Return (x, y) of the center of cell containing provided text 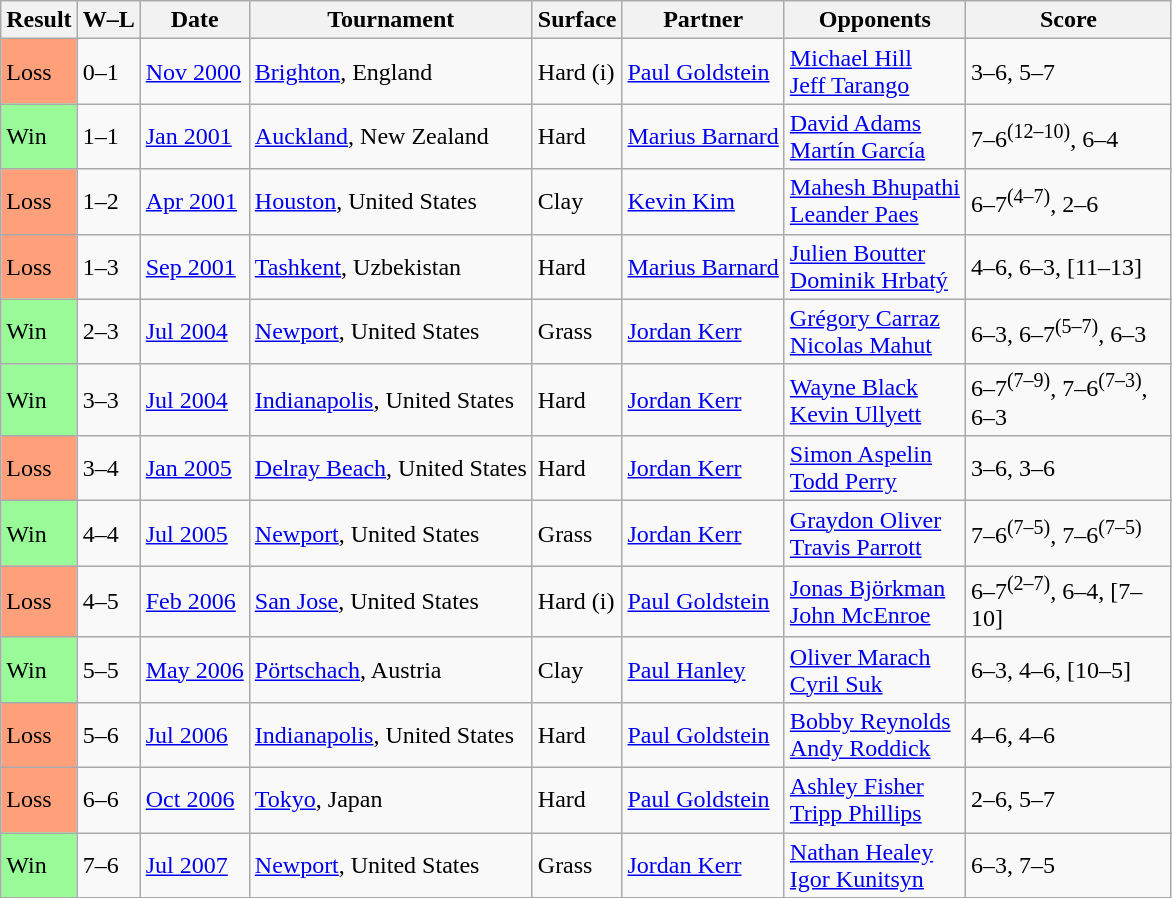
Oliver Marach Cyril Suk (874, 670)
Jul 2006 (194, 734)
Partner (703, 20)
7–6(12–10), 6–4 (1068, 136)
1–3 (108, 266)
Tashkent, Uzbekistan (390, 266)
3–3 (108, 400)
Houston, United States (390, 202)
1–1 (108, 136)
1–2 (108, 202)
Tokyo, Japan (390, 800)
Jul 2005 (194, 534)
Nov 2000 (194, 72)
6–7(4–7), 2–6 (1068, 202)
Surface (577, 20)
4–6, 6–3, [11–13] (1068, 266)
Jan 2005 (194, 468)
Jul 2007 (194, 866)
May 2006 (194, 670)
Ashley Fisher Tripp Phillips (874, 800)
Delray Beach, United States (390, 468)
Score (1068, 20)
7–6(7–5), 7–6(7–5) (1068, 534)
6–3, 6–7(5–7), 6–3 (1068, 332)
Jonas Björkman John McEnroe (874, 602)
4–6, 4–6 (1068, 734)
Auckland, New Zealand (390, 136)
Brighton, England (390, 72)
Sep 2001 (194, 266)
Jan 2001 (194, 136)
6–7(2–7), 6–4, [7–10] (1068, 602)
Wayne Black Kevin Ullyett (874, 400)
Date (194, 20)
3–4 (108, 468)
Nathan Healey Igor Kunitsyn (874, 866)
2–3 (108, 332)
Graydon Oliver Travis Parrott (874, 534)
Result (39, 20)
Feb 2006 (194, 602)
Opponents (874, 20)
Grégory Carraz Nicolas Mahut (874, 332)
Paul Hanley (703, 670)
6–3, 7–5 (1068, 866)
7–6 (108, 866)
Michael Hill Jeff Tarango (874, 72)
3–6, 5–7 (1068, 72)
5–5 (108, 670)
3–6, 3–6 (1068, 468)
0–1 (108, 72)
Oct 2006 (194, 800)
4–5 (108, 602)
6–3, 4–6, [10–5] (1068, 670)
San Jose, United States (390, 602)
5–6 (108, 734)
4–4 (108, 534)
Mahesh Bhupathi Leander Paes (874, 202)
Julien Boutter Dominik Hrbatý (874, 266)
Simon Aspelin Todd Perry (874, 468)
6–7(7–9), 7–6(7–3), 6–3 (1068, 400)
6–6 (108, 800)
David Adams Martín García (874, 136)
W–L (108, 20)
Kevin Kim (703, 202)
2–6, 5–7 (1068, 800)
Pörtschach, Austria (390, 670)
Apr 2001 (194, 202)
Tournament (390, 20)
Bobby Reynolds Andy Roddick (874, 734)
